Determine the (x, y) coordinate at the center of the cell enclosing the given text.  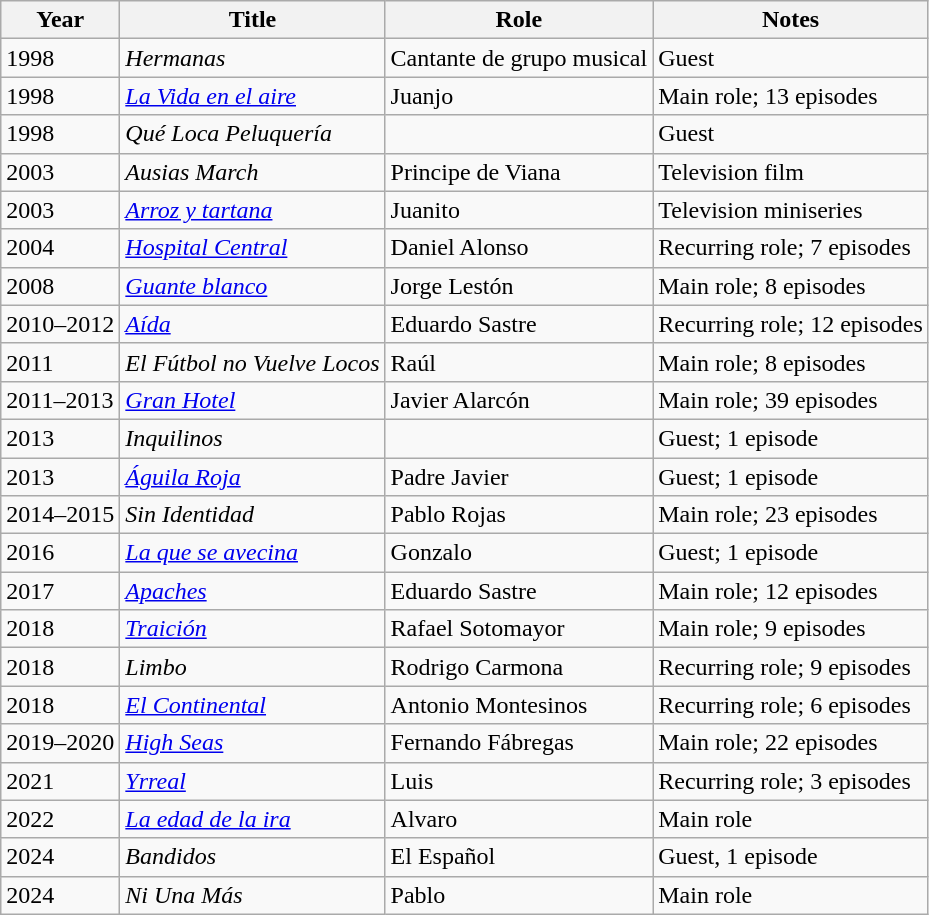
Juanjo (519, 96)
Hospital Central (252, 248)
Title (252, 20)
2016 (60, 553)
Juanito (519, 210)
Role (519, 20)
Guante blanco (252, 286)
2019–2020 (60, 743)
Águila Roja (252, 477)
2014–2015 (60, 515)
2022 (60, 819)
2017 (60, 591)
Yrreal (252, 781)
2021 (60, 781)
Arroz y tartana (252, 210)
Rafael Sotomayor (519, 629)
Main role; 9 episodes (791, 629)
Year (60, 20)
Fernando Fábregas (519, 743)
El Continental (252, 705)
Gonzalo (519, 553)
Main role; 22 episodes (791, 743)
2011 (60, 362)
Guest, 1 episode (791, 857)
Sin Identidad (252, 515)
Daniel Alonso (519, 248)
2010–2012 (60, 324)
Recurring role; 9 episodes (791, 667)
Main role; 12 episodes (791, 591)
Main role; 13 episodes (791, 96)
Jorge Lestón (519, 286)
Antonio Montesinos (519, 705)
La Vida en el aire (252, 96)
Qué Loca Peluquería (252, 134)
Hermanas (252, 58)
Raúl (519, 362)
Recurring role; 12 episodes (791, 324)
Gran Hotel (252, 400)
El Fútbol no Vuelve Locos (252, 362)
El Español (519, 857)
Ausias March (252, 172)
Ni Una Más (252, 895)
Alvaro (519, 819)
Rodrigo Carmona (519, 667)
Luis (519, 781)
Television film (791, 172)
Cantante de grupo musical (519, 58)
Principe de Viana (519, 172)
Recurring role; 7 episodes (791, 248)
Padre Javier (519, 477)
Inquilinos (252, 438)
Apaches (252, 591)
Traición (252, 629)
High Seas (252, 743)
Bandidos (252, 857)
Pablo Rojas (519, 515)
Pablo (519, 895)
La edad de la ira (252, 819)
2008 (60, 286)
Limbo (252, 667)
2011–2013 (60, 400)
Javier Alarcón (519, 400)
Aída (252, 324)
Recurring role; 6 episodes (791, 705)
Television miniseries (791, 210)
Main role; 23 episodes (791, 515)
La que se avecina (252, 553)
Notes (791, 20)
2004 (60, 248)
Recurring role; 3 episodes (791, 781)
Main role; 39 episodes (791, 400)
